Scan for the cell matching the given text and deliver its [X, Y] coordinate at center. 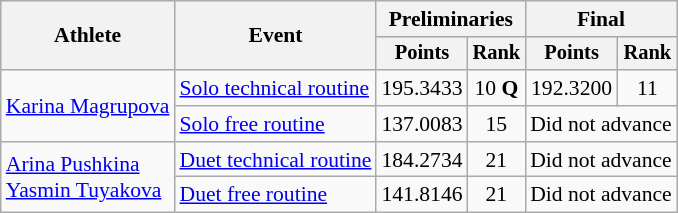
Arina Pushkina Yasmin Tuyakova [88, 178]
11 [648, 88]
Solo free routine [276, 124]
Karina Magrupova [88, 106]
Final [601, 19]
Duet free routine [276, 195]
195.3433 [422, 88]
10 Q [497, 88]
Event [276, 36]
15 [497, 124]
137.0083 [422, 124]
184.2734 [422, 160]
141.8146 [422, 195]
Preliminaries [450, 19]
Duet technical routine [276, 160]
192.3200 [572, 88]
Solo technical routine [276, 88]
Athlete [88, 36]
